Scan for the cell matching the given text and deliver its [x, y] coordinate at center. 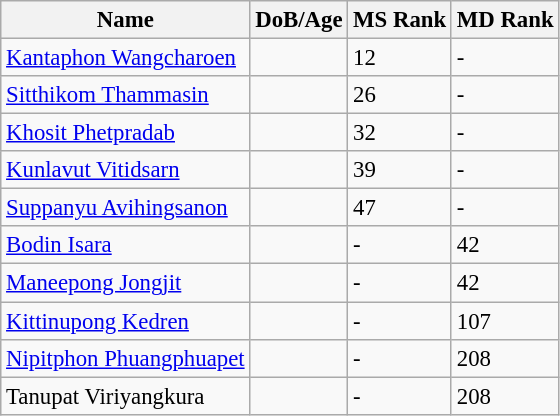
39 [400, 170]
MS Rank [400, 20]
Sitthikom Thammasin [126, 95]
Kunlavut Vitidsarn [126, 170]
47 [400, 208]
32 [400, 133]
Bodin Isara [126, 245]
Name [126, 20]
MD Rank [504, 20]
Tanupat Viriyangkura [126, 396]
DoB/Age [299, 20]
Khosit Phetpradab [126, 133]
12 [400, 58]
Kantaphon Wangcharoen [126, 58]
Kittinupong Kedren [126, 321]
107 [504, 321]
26 [400, 95]
Suppanyu Avihingsanon [126, 208]
Nipitphon Phuangphuapet [126, 358]
Maneepong Jongjit [126, 283]
